Return the [x, y] coordinate for the center point of the cell that contains the specified text.  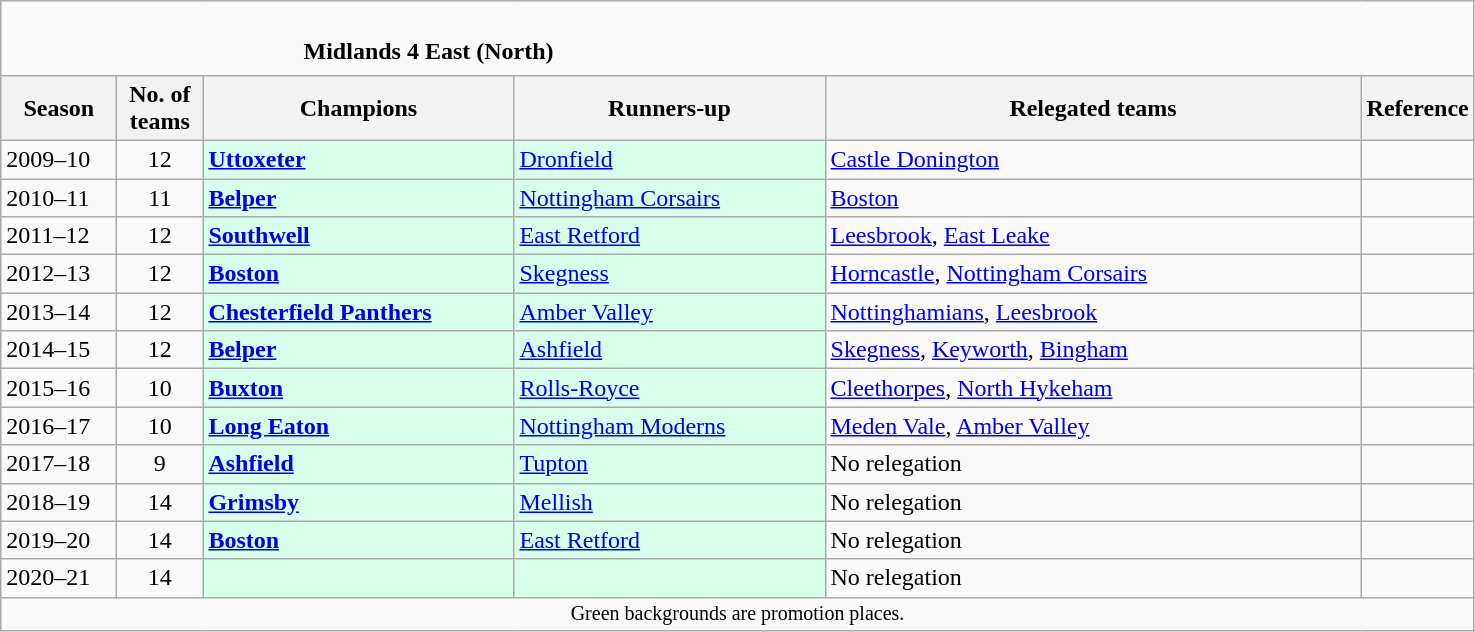
Castle Donington [1093, 159]
Amber Valley [670, 312]
2019–20 [59, 540]
Nottingham Moderns [670, 426]
2016–17 [59, 426]
Uttoxeter [358, 159]
Rolls-Royce [670, 388]
11 [160, 197]
Reference [1418, 108]
Horncastle, Nottingham Corsairs [1093, 274]
Long Eaton [358, 426]
2012–13 [59, 274]
Relegated teams [1093, 108]
9 [160, 464]
Nottingham Corsairs [670, 197]
Season [59, 108]
Tupton [670, 464]
Green backgrounds are promotion places. [738, 614]
Buxton [358, 388]
2011–12 [59, 236]
No. of teams [160, 108]
2018–19 [59, 502]
2017–18 [59, 464]
Skegness [670, 274]
Chesterfield Panthers [358, 312]
Mellish [670, 502]
2009–10 [59, 159]
2013–14 [59, 312]
Grimsby [358, 502]
2020–21 [59, 578]
Runners-up [670, 108]
Meden Vale, Amber Valley [1093, 426]
2014–15 [59, 350]
Champions [358, 108]
Southwell [358, 236]
2015–16 [59, 388]
Leesbrook, East Leake [1093, 236]
2010–11 [59, 197]
Skegness, Keyworth, Bingham [1093, 350]
Nottinghamians, Leesbrook [1093, 312]
Cleethorpes, North Hykeham [1093, 388]
Dronfield [670, 159]
